Identify which cell holds the provided text, then report its [x, y] central coordinate. 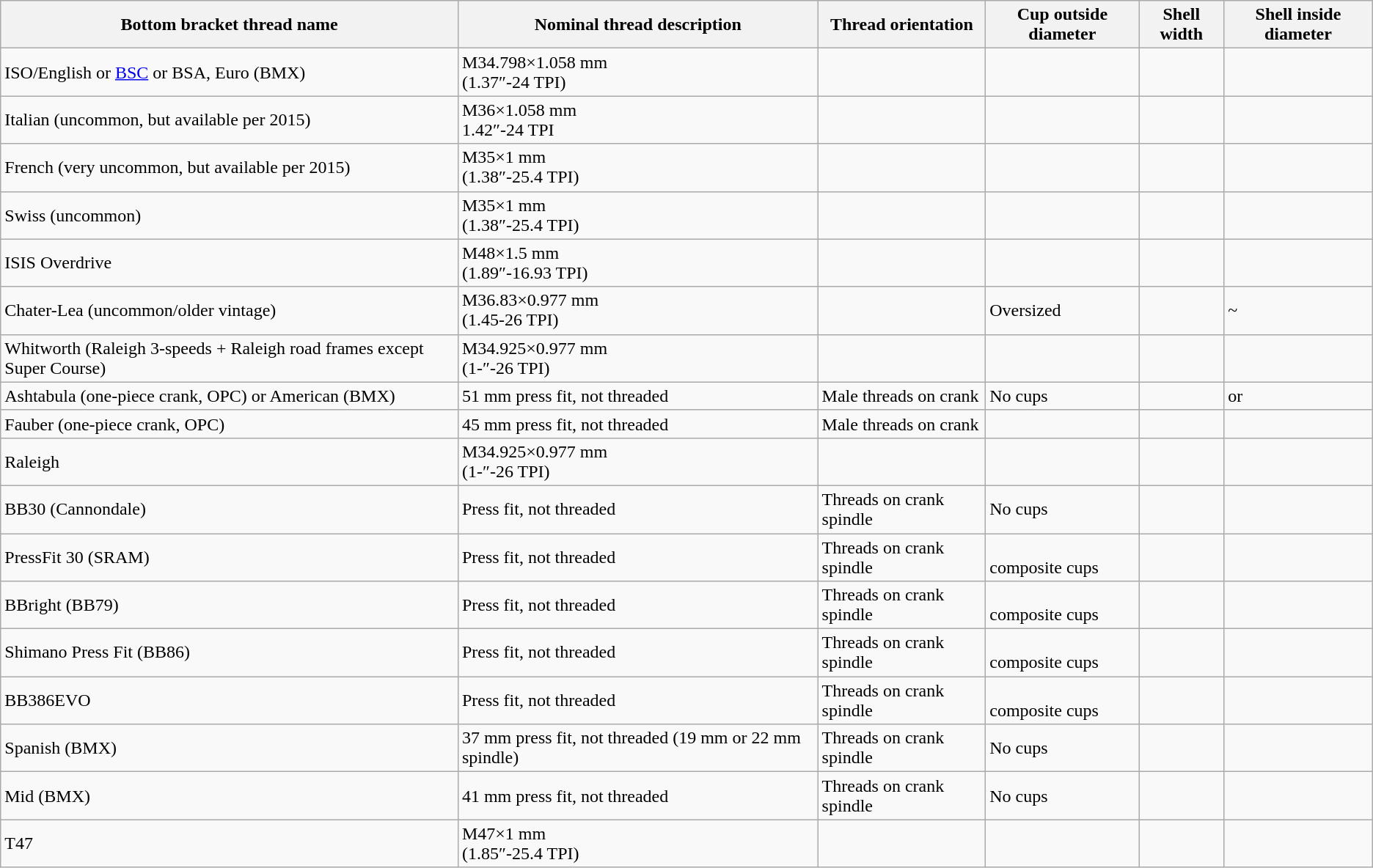
M36.83×0.977 mm (1.45-26 TPI) [638, 311]
45 mm press fit, not threaded [638, 424]
ISO/English or BSC or BSA, Euro (BMX) [230, 72]
Shimano Press Fit (BB86) [230, 652]
~ [1298, 311]
French (very uncommon, but available per 2015) [230, 167]
Bottom bracket thread name [230, 25]
M36×1.058 mm 1.42″-24 TPI [638, 120]
Mid (BMX) [230, 796]
BBright (BB79) [230, 606]
M48×1.5 mm (1.89″-16.93 TPI) [638, 262]
Swiss (uncommon) [230, 216]
41 mm press fit, not threaded [638, 796]
BB30 (Cannondale) [230, 509]
Cup outside diameter [1062, 25]
Shell inside diameter [1298, 25]
M47×1 mm (1.85″-25.4 TPI) [638, 843]
Oversized [1062, 311]
Italian (uncommon, but available per 2015) [230, 120]
Thread orientation [902, 25]
37 mm press fit, not threaded (19 mm or 22 mm spindle) [638, 748]
51 mm press fit, not threaded [638, 396]
Ashtabula (one-piece crank, OPC) or American (BMX) [230, 396]
Spanish (BMX) [230, 748]
PressFit 30 (SRAM) [230, 557]
BB386EVO [230, 701]
Raleigh [230, 462]
Fauber (one-piece crank, OPC) [230, 424]
Whitworth (Raleigh 3-speeds + Raleigh road frames except Super Course) [230, 358]
Chater-Lea (uncommon/older vintage) [230, 311]
or [1298, 396]
ISIS Overdrive [230, 262]
Nominal thread description [638, 25]
M34.798×1.058 mm (1.37″-24 TPI) [638, 72]
T47 [230, 843]
Shell width [1182, 25]
